Find where the given text appears and provide that cell's center as [x, y] coordinate. 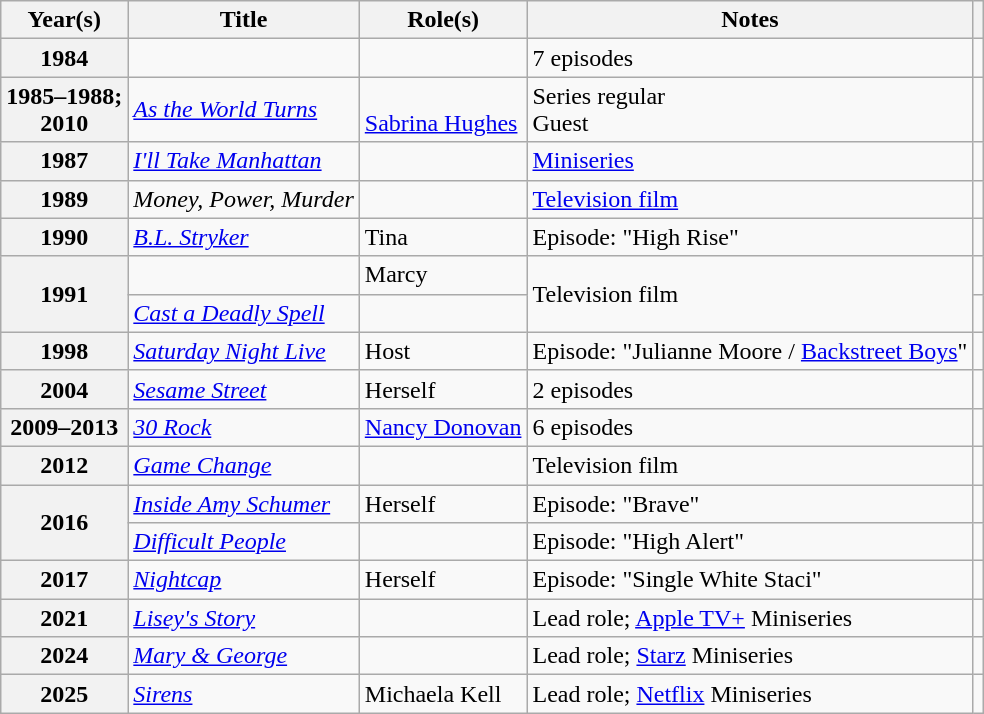
Mary & George [244, 656]
7 episodes [750, 58]
1990 [64, 237]
Host [443, 351]
Lisey's Story [244, 618]
Saturday Night Live [244, 351]
Notes [750, 20]
Episode: "Single White Staci" [750, 580]
Series regular Guest [750, 110]
1984 [64, 58]
Inside Amy Schumer [244, 503]
Game Change [244, 465]
2021 [64, 618]
Lead role; Apple TV+ Miniseries [750, 618]
Sirens [244, 694]
1991 [64, 294]
Role(s) [443, 20]
Lead role; Starz Miniseries [750, 656]
Episode: "Brave" [750, 503]
2009–2013 [64, 427]
1998 [64, 351]
Money, Power, Murder [244, 199]
Episode: "Julianne Moore / Backstreet Boys" [750, 351]
2025 [64, 694]
Nightcap [244, 580]
Marcy [443, 275]
2017 [64, 580]
Title [244, 20]
Michaela Kell [443, 694]
2 episodes [750, 389]
Sabrina Hughes [443, 110]
B.L. Stryker [244, 237]
2024 [64, 656]
As the World Turns [244, 110]
2012 [64, 465]
Year(s) [64, 20]
Miniseries [750, 161]
6 episodes [750, 427]
Tina [443, 237]
Sesame Street [244, 389]
Cast a Deadly Spell [244, 313]
1985–1988;2010 [64, 110]
1987 [64, 161]
2016 [64, 522]
1989 [64, 199]
Episode: "High Alert" [750, 542]
2004 [64, 389]
Difficult People [244, 542]
Nancy Donovan [443, 427]
Episode: "High Rise" [750, 237]
30 Rock [244, 427]
Lead role; Netflix Miniseries [750, 694]
I'll Take Manhattan [244, 161]
